Extract the (X, Y) coordinate from the center of the cell holding the provided text.  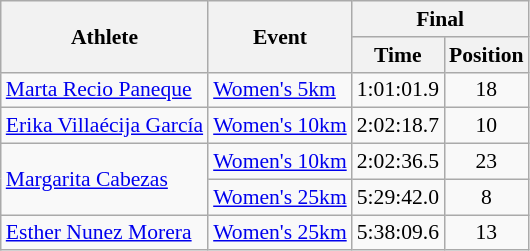
Position (486, 55)
8 (486, 197)
10 (486, 126)
Final (440, 19)
Margarita Cabezas (104, 180)
2:02:18.7 (398, 126)
Event (280, 36)
23 (486, 162)
Marta Recio Paneque (104, 90)
Erika Villaécija García (104, 126)
Women's 5km (280, 90)
1:01:01.9 (398, 90)
13 (486, 233)
Esther Nunez Morera (104, 233)
2:02:36.5 (398, 162)
5:29:42.0 (398, 197)
18 (486, 90)
Time (398, 55)
Athlete (104, 36)
5:38:09.6 (398, 233)
